For the text-containing cell, return its midpoint in (X, Y) coordinate format. 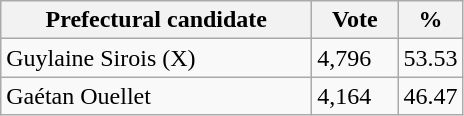
Gaétan Ouellet (156, 96)
Prefectural candidate (156, 20)
53.53 (430, 58)
4,796 (355, 58)
4,164 (355, 96)
46.47 (430, 96)
Vote (355, 20)
Guylaine Sirois (X) (156, 58)
% (430, 20)
